Find where the given text appears and provide that cell's center as (x, y) coordinate. 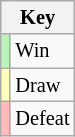
Defeat (42, 118)
Key (38, 17)
Win (42, 51)
Draw (42, 85)
